From the cell containing the given text, extract its center point as (X, Y) coordinate. 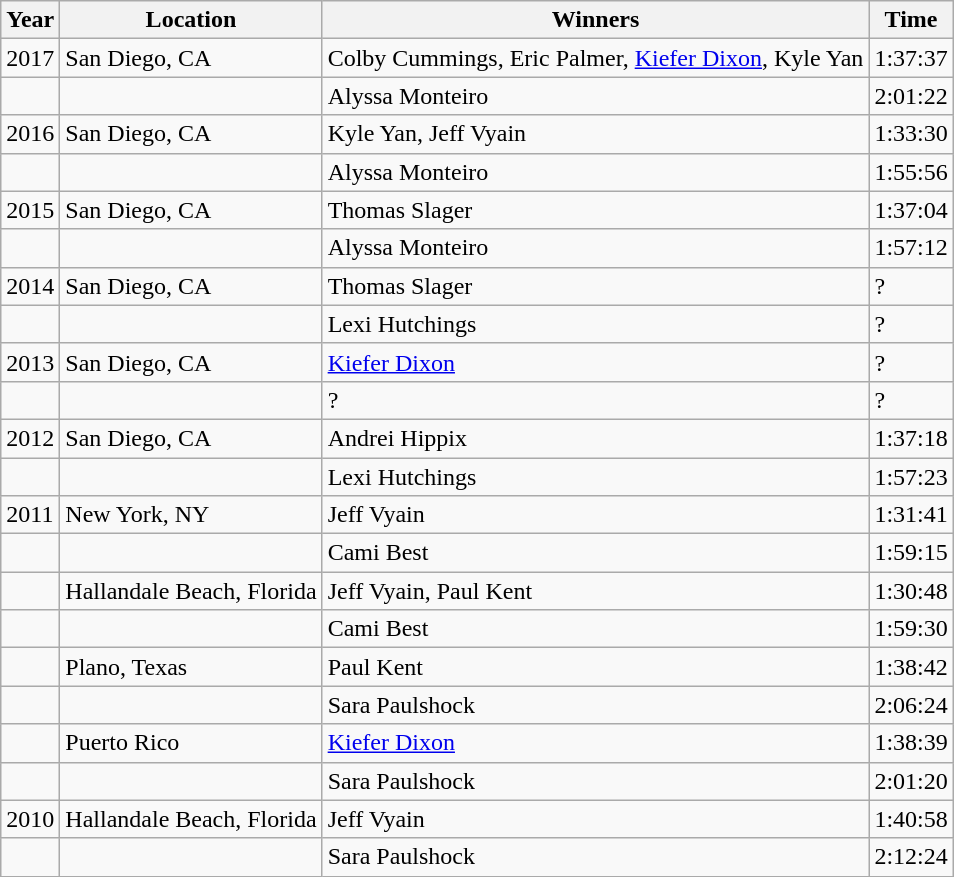
2010 (30, 819)
Andrei Hippix (596, 438)
2:01:22 (911, 96)
2012 (30, 438)
1:59:15 (911, 553)
2:01:20 (911, 781)
Plano, Texas (191, 667)
New York, NY (191, 515)
Winners (596, 20)
Time (911, 20)
2:06:24 (911, 705)
2:12:24 (911, 857)
1:33:30 (911, 134)
2016 (30, 134)
1:37:18 (911, 438)
2014 (30, 286)
1:57:23 (911, 477)
1:38:39 (911, 743)
1:59:30 (911, 629)
1:37:37 (911, 58)
Colby Cummings, Eric Palmer, Kiefer Dixon, Kyle Yan (596, 58)
Location (191, 20)
1:55:56 (911, 172)
Jeff Vyain, Paul Kent (596, 591)
Kyle Yan, Jeff Vyain (596, 134)
Paul Kent (596, 667)
1:30:48 (911, 591)
1:38:42 (911, 667)
2011 (30, 515)
1:37:04 (911, 210)
1:57:12 (911, 248)
1:31:41 (911, 515)
Year (30, 20)
2013 (30, 362)
Puerto Rico (191, 743)
1:40:58 (911, 819)
2015 (30, 210)
2017 (30, 58)
